Return (X, Y) of the center of cell containing provided text 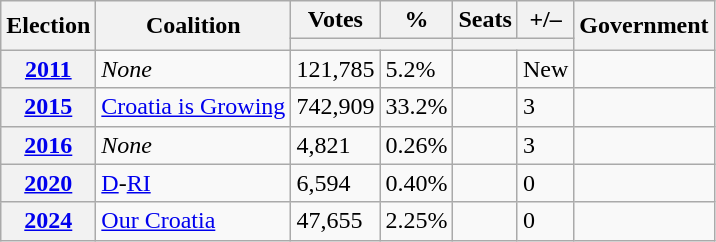
Votes (336, 20)
2015 (48, 107)
4,821 (336, 145)
2020 (48, 183)
Seats (485, 20)
D-RI (194, 183)
121,785 (336, 69)
47,655 (336, 221)
% (416, 20)
5.2% (416, 69)
33.2% (416, 107)
2011 (48, 69)
0.26% (416, 145)
2.25% (416, 221)
0.40% (416, 183)
Croatia is Growing (194, 107)
2016 (48, 145)
Election (48, 26)
Our Croatia (194, 221)
New (545, 69)
+/– (545, 20)
2024 (48, 221)
6,594 (336, 183)
Government (644, 26)
Coalition (194, 26)
742,909 (336, 107)
